Pinpoint the cell where the given text exists, returning its [X, Y] midpoint coordinate. 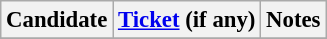
Notes [294, 20]
Ticket (if any) [187, 20]
Candidate [57, 20]
